Return (X, Y) of the center of cell containing provided text 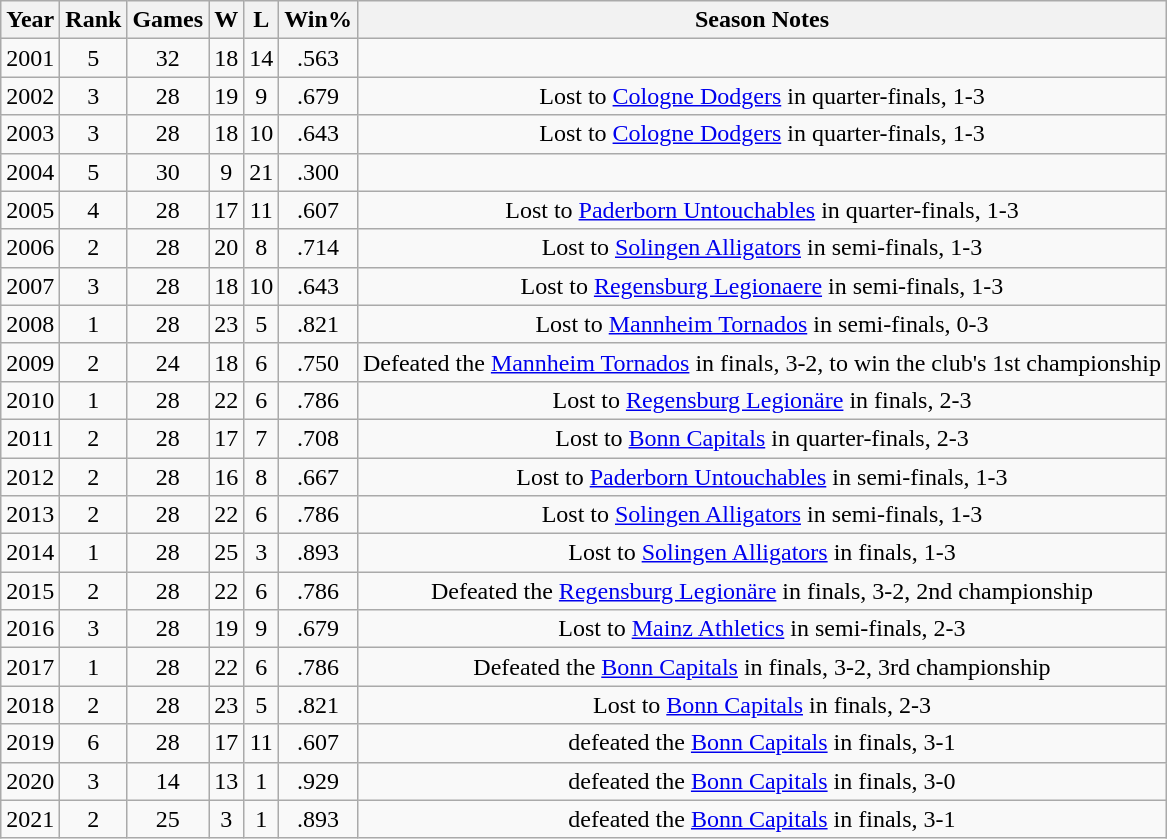
4 (94, 210)
Games (168, 20)
Lost to Mainz Athletics in semi-finals, 2-3 (762, 629)
2003 (30, 134)
2009 (30, 362)
24 (168, 362)
Season Notes (762, 20)
2008 (30, 324)
.750 (318, 362)
2020 (30, 781)
2015 (30, 591)
13 (226, 781)
defeated the Bonn Capitals in finals, 3-0 (762, 781)
2006 (30, 248)
.708 (318, 438)
30 (168, 172)
2019 (30, 743)
Lost to Regensburg Legionäre in finals, 2-3 (762, 400)
Rank (94, 20)
16 (226, 477)
.667 (318, 477)
Lost to Paderborn Untouchables in quarter-finals, 1-3 (762, 210)
2005 (30, 210)
Lost to Bonn Capitals in quarter-finals, 2-3 (762, 438)
Year (30, 20)
Lost to Solingen Alligators in finals, 1-3 (762, 553)
2002 (30, 96)
Defeated the Bonn Capitals in finals, 3-2, 3rd championship (762, 667)
Win% (318, 20)
Lost to Paderborn Untouchables in semi-finals, 1-3 (762, 477)
2004 (30, 172)
Lost to Regensburg Legionaere in semi-finals, 1-3 (762, 286)
Defeated the Regensburg Legionäre in finals, 3-2, 2nd championship (762, 591)
.300 (318, 172)
2013 (30, 515)
2021 (30, 819)
.563 (318, 58)
2007 (30, 286)
2016 (30, 629)
21 (262, 172)
Defeated the Mannheim Tornados in finals, 3-2, to win the club's 1st championship (762, 362)
2018 (30, 705)
Lost to Bonn Capitals in finals, 2-3 (762, 705)
2010 (30, 400)
L (262, 20)
2011 (30, 438)
2012 (30, 477)
2017 (30, 667)
W (226, 20)
7 (262, 438)
.929 (318, 781)
20 (226, 248)
2001 (30, 58)
.714 (318, 248)
Lost to Mannheim Tornados in semi-finals, 0-3 (762, 324)
2014 (30, 553)
32 (168, 58)
